Return (x, y) of the center of cell containing provided text 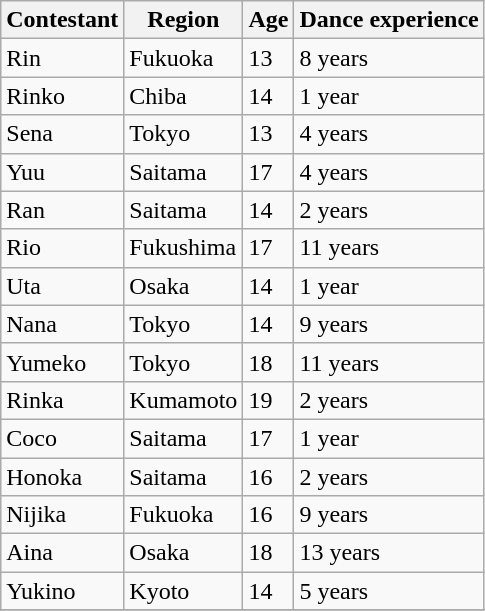
8 years (389, 58)
Chiba (184, 96)
13 years (389, 553)
Nijika (62, 515)
Rio (62, 248)
Yuu (62, 172)
Yukino (62, 591)
Rinko (62, 96)
Yumeko (62, 362)
Aina (62, 553)
Kumamoto (184, 400)
Fukushima (184, 248)
Rin (62, 58)
5 years (389, 591)
19 (268, 400)
Age (268, 20)
Contestant (62, 20)
Rinka (62, 400)
Kyoto (184, 591)
Uta (62, 286)
Region (184, 20)
Coco (62, 438)
Honoka (62, 477)
Nana (62, 324)
Sena (62, 134)
Ran (62, 210)
Dance experience (389, 20)
